Identify which cell holds the provided text, then report its [x, y] central coordinate. 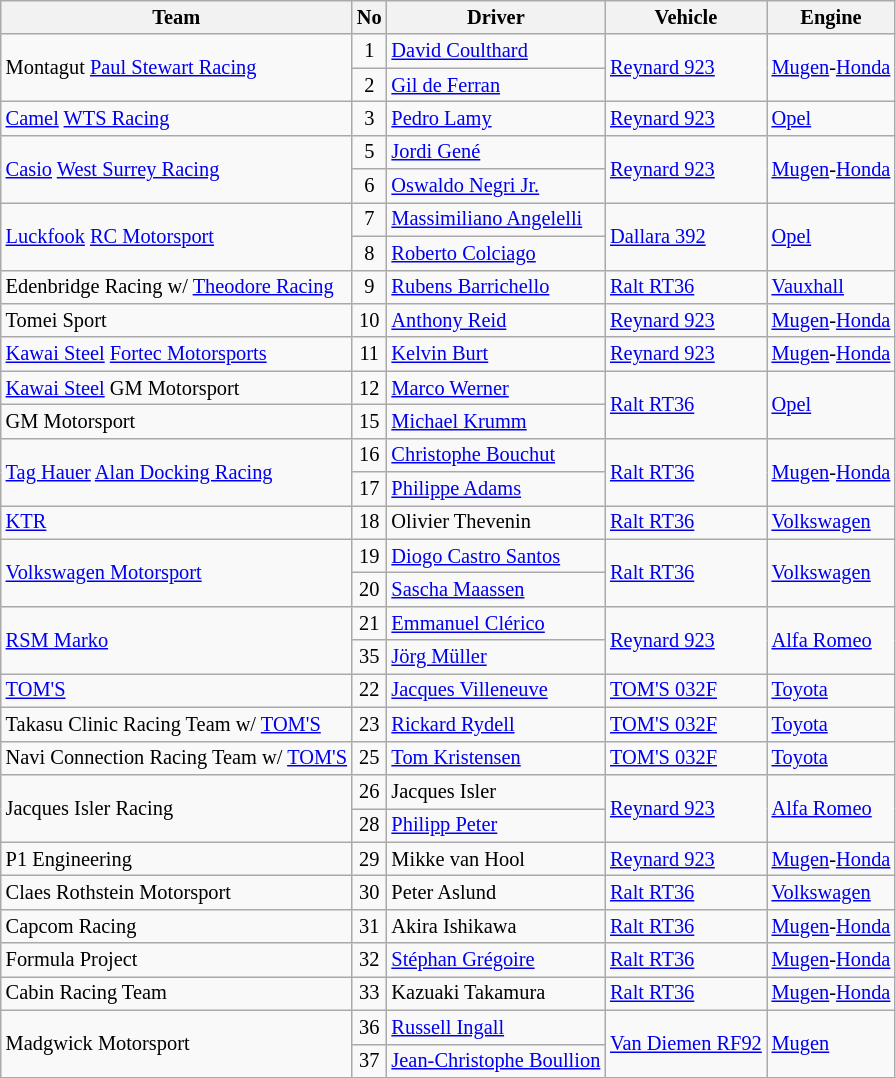
7 [370, 219]
Driver [496, 17]
Formula Project [176, 960]
Roberto Colciago [496, 253]
Kazuaki Takamura [496, 993]
Camel WTS Racing [176, 118]
37 [370, 1061]
32 [370, 960]
26 [370, 791]
No [370, 17]
1 [370, 51]
33 [370, 993]
Akira Ishikawa [496, 926]
Claes Rothstein Motorsport [176, 892]
Marco Werner [496, 388]
Jacques Villeneuve [496, 690]
9 [370, 287]
Stéphan Grégoire [496, 960]
35 [370, 657]
Rickard Rydell [496, 724]
Gil de Ferran [496, 85]
GM Motorsport [176, 421]
Navi Connection Racing Team w/ TOM'S [176, 758]
Luckfook RC Motorsport [176, 236]
KTR [176, 522]
David Coulthard [496, 51]
Emmanuel Clérico [496, 623]
28 [370, 825]
Montagut Paul Stewart Racing [176, 68]
Jordi Gené [496, 152]
Engine [832, 17]
Massimiliano Angelelli [496, 219]
15 [370, 421]
TOM'S [176, 690]
8 [370, 253]
Vehicle [686, 17]
Oswaldo Negri Jr. [496, 186]
Anthony Reid [496, 320]
22 [370, 690]
Jacques Isler Racing [176, 808]
Kawai Steel GM Motorsport [176, 388]
30 [370, 892]
Volkswagen Motorsport [176, 572]
Michael Krumm [496, 421]
Capcom Racing [176, 926]
11 [370, 354]
Jacques Isler [496, 791]
21 [370, 623]
Olivier Thevenin [496, 522]
18 [370, 522]
Tom Kristensen [496, 758]
Team [176, 17]
Diogo Castro Santos [496, 556]
20 [370, 589]
Kelvin Burt [496, 354]
31 [370, 926]
Vauxhall [832, 287]
Russell Ingall [496, 1027]
Takasu Clinic Racing Team w/ TOM'S [176, 724]
RSM Marko [176, 640]
10 [370, 320]
Dallara 392 [686, 236]
3 [370, 118]
Tomei Sport [176, 320]
Philippe Adams [496, 489]
Pedro Lamy [496, 118]
Mikke van Hool [496, 859]
Madgwick Motorsport [176, 1044]
17 [370, 489]
29 [370, 859]
Van Diemen RF92 [686, 1044]
23 [370, 724]
Kawai Steel Fortec Motorsports [176, 354]
6 [370, 186]
Philipp Peter [496, 825]
Christophe Bouchut [496, 455]
Edenbridge Racing w/ Theodore Racing [176, 287]
Cabin Racing Team [176, 993]
Rubens Barrichello [496, 287]
Casio West Surrey Racing [176, 168]
Tag Hauer Alan Docking Racing [176, 472]
16 [370, 455]
Jean-Christophe Boullion [496, 1061]
12 [370, 388]
36 [370, 1027]
Peter Aslund [496, 892]
25 [370, 758]
Jörg Müller [496, 657]
Mugen [832, 1044]
P1 Engineering [176, 859]
2 [370, 85]
5 [370, 152]
Sascha Maassen [496, 589]
19 [370, 556]
